Pinpoint the cell where the given text exists, returning its [X, Y] midpoint coordinate. 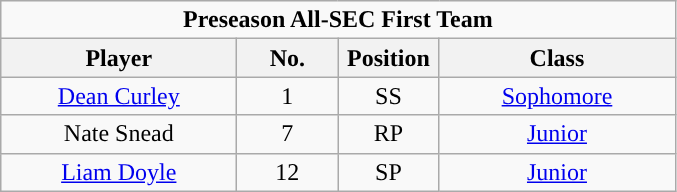
Dean Curley [119, 96]
7 [288, 134]
RP [388, 134]
SP [388, 172]
Class [557, 58]
12 [288, 172]
No. [288, 58]
Liam Doyle [119, 172]
Position [388, 58]
Sophomore [557, 96]
1 [288, 96]
Player [119, 58]
Preseason All-SEC First Team [338, 20]
Nate Snead [119, 134]
SS [388, 96]
